From the cell containing the given text, extract its center point as (x, y) coordinate. 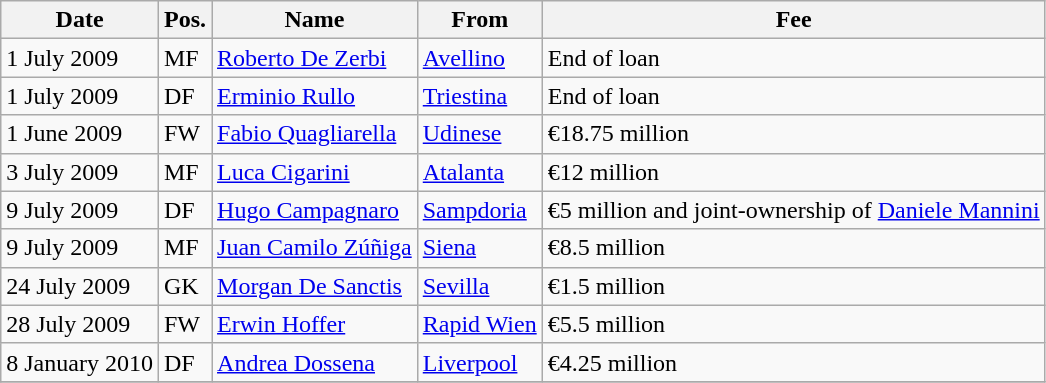
Roberto De Zerbi (315, 58)
Udinese (480, 134)
Date (80, 20)
Morgan De Sanctis (315, 286)
Erwin Hoffer (315, 324)
Hugo Campagnaro (315, 210)
Atalanta (480, 172)
Luca Cigarini (315, 172)
Name (315, 20)
Siena (480, 248)
3 July 2009 (80, 172)
€18.75 million (794, 134)
€8.5 million (794, 248)
€1.5 million (794, 286)
€12 million (794, 172)
Erminio Rullo (315, 96)
€5.5 million (794, 324)
Sevilla (480, 286)
1 June 2009 (80, 134)
24 July 2009 (80, 286)
Rapid Wien (480, 324)
From (480, 20)
Andrea Dossena (315, 362)
€4.25 million (794, 362)
28 July 2009 (80, 324)
Juan Camilo Zúñiga (315, 248)
Fee (794, 20)
€5 million and joint-ownership of Daniele Mannini (794, 210)
Sampdoria (480, 210)
8 January 2010 (80, 362)
Pos. (184, 20)
GK (184, 286)
Liverpool (480, 362)
Triestina (480, 96)
Avellino (480, 58)
Fabio Quagliarella (315, 134)
